Identify which cell holds the provided text, then report its (x, y) central coordinate. 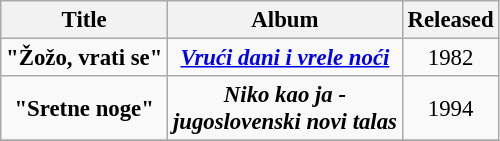
1994 (450, 108)
Album (286, 20)
"Sretne noge" (84, 108)
Vrući dani i vrele noći (286, 58)
Niko kao ja - jugoslovenski novi talas (286, 108)
Released (450, 20)
"Žožo, vrati se" (84, 58)
1982 (450, 58)
Title (84, 20)
